From the cell containing the given text, extract its center point as [x, y] coordinate. 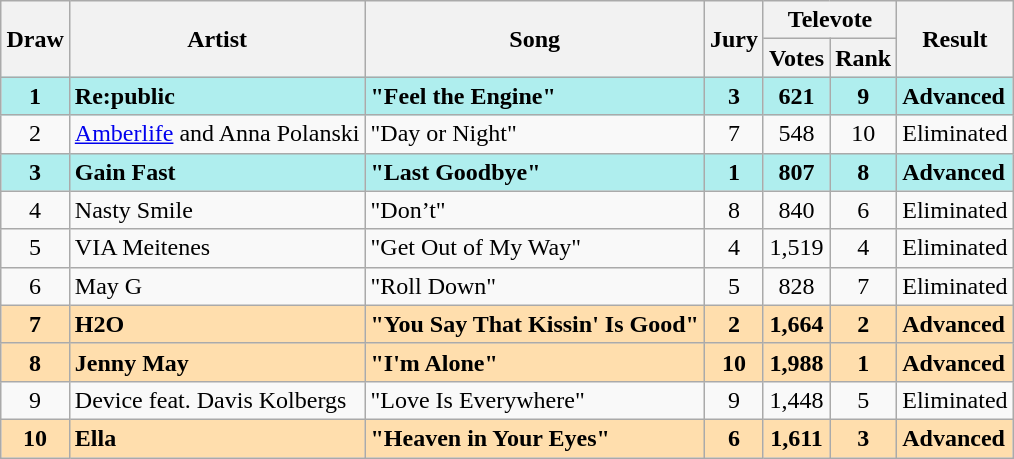
548 [796, 134]
Amberlife and Anna Polanski [217, 134]
VIA Meitenes [217, 248]
Nasty Smile [217, 210]
"Don’t" [534, 210]
1,611 [796, 438]
Song [534, 39]
Jury [734, 39]
840 [796, 210]
Votes [796, 58]
1,664 [796, 324]
1,988 [796, 362]
May G [217, 286]
"Day or Night" [534, 134]
Televote [830, 20]
"Last Goodbye" [534, 172]
Gain Fast [217, 172]
"Feel the Engine" [534, 96]
1,519 [796, 248]
"You Say That Kissin' Is Good" [534, 324]
Artist [217, 39]
1,448 [796, 400]
"Get Out of My Way" [534, 248]
"Heaven in Your Eyes" [534, 438]
621 [796, 96]
Rank [864, 58]
Re:public [217, 96]
807 [796, 172]
Draw [35, 39]
Ella [217, 438]
"Love Is Everywhere" [534, 400]
"Roll Down" [534, 286]
828 [796, 286]
Jenny May [217, 362]
H2O [217, 324]
Device feat. Davis Kolbergs [217, 400]
Result [955, 39]
"I'm Alone" [534, 362]
